Locate the cell with the specified text and output its (x, y) center coordinate. 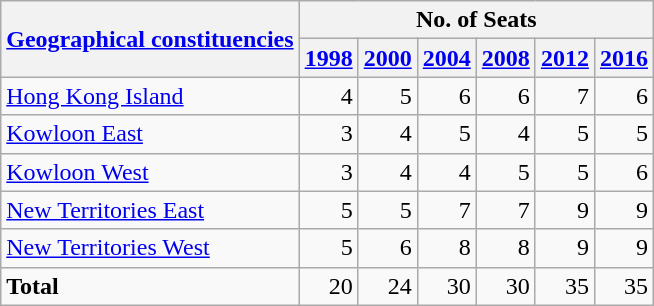
New Territories East (150, 210)
2012 (564, 58)
2016 (624, 58)
No. of Seats (476, 20)
24 (388, 286)
20 (328, 286)
New Territories West (150, 248)
1998 (328, 58)
Kowloon West (150, 172)
Kowloon East (150, 134)
Hong Kong Island (150, 96)
2000 (388, 58)
Total (150, 286)
2004 (446, 58)
Geographical constituencies (150, 39)
2008 (506, 58)
